Output the (X, Y) coordinate of the center of the cell containing the given text.  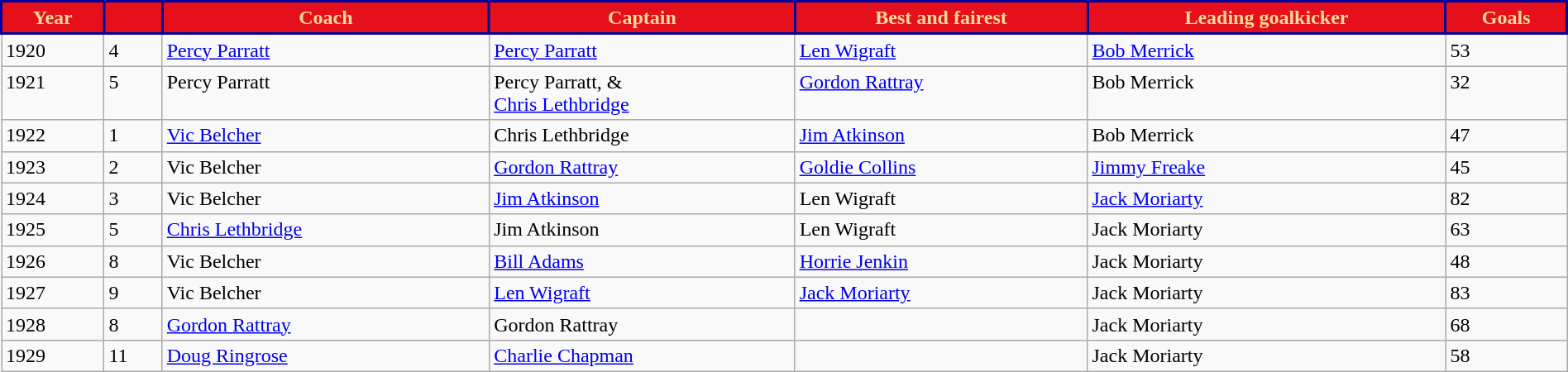
1926 (53, 261)
1923 (53, 167)
47 (1507, 136)
45 (1507, 167)
Jimmy Freake (1267, 167)
Best and fairest (941, 18)
63 (1507, 230)
1920 (53, 50)
Doug Ringrose (326, 355)
2 (133, 167)
1927 (53, 293)
11 (133, 355)
Goldie Collins (941, 167)
Charlie Chapman (642, 355)
83 (1507, 293)
Bill Adams (642, 261)
58 (1507, 355)
32 (1507, 93)
Goals (1507, 18)
1922 (53, 136)
Leading goalkicker (1267, 18)
3 (133, 198)
4 (133, 50)
1924 (53, 198)
48 (1507, 261)
Year (53, 18)
53 (1507, 50)
1 (133, 136)
Percy Parratt, &Chris Lethbridge (642, 93)
1925 (53, 230)
1929 (53, 355)
1928 (53, 324)
82 (1507, 198)
Horrie Jenkin (941, 261)
9 (133, 293)
Captain (642, 18)
1921 (53, 93)
68 (1507, 324)
Coach (326, 18)
